Identify which cell holds the provided text, then report its (X, Y) central coordinate. 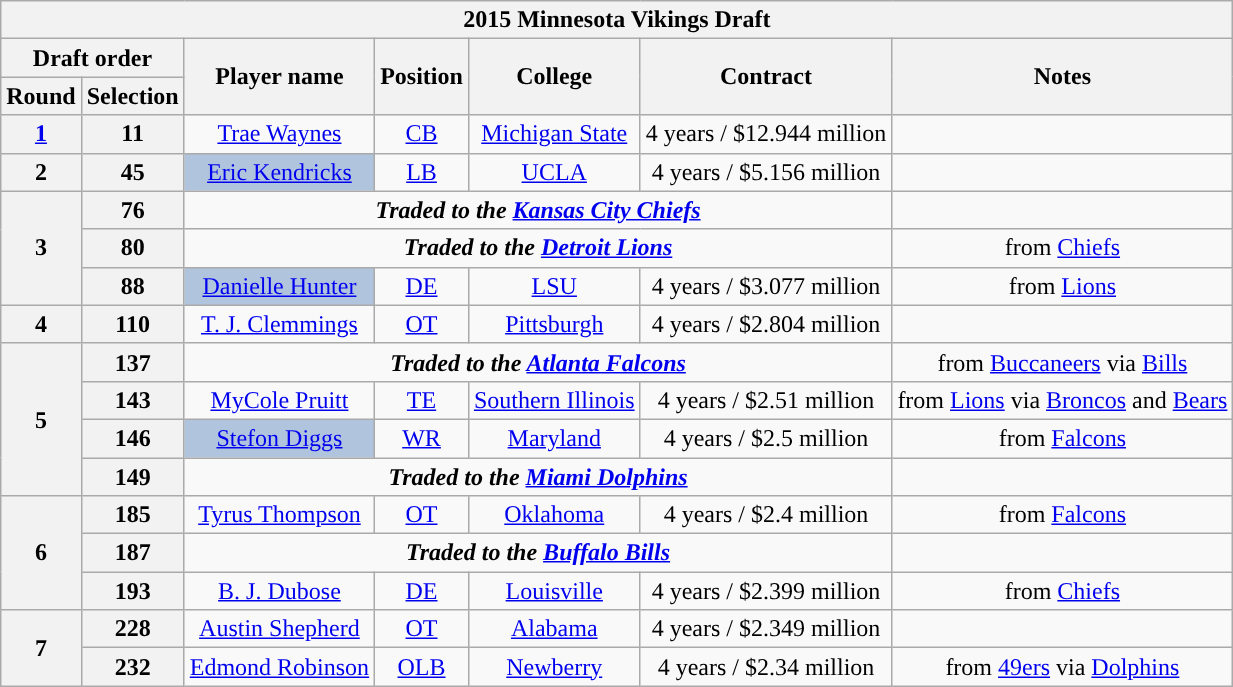
4 years / $2.5 million (766, 438)
187 (132, 553)
146 (132, 438)
LSU (554, 286)
B. J. Dubose (279, 591)
Notes (1062, 77)
Newberry (554, 667)
Eric Kendricks (279, 172)
WR (422, 438)
from Lions via Broncos and Bears (1062, 400)
Edmond Robinson (279, 667)
Austin Shepherd (279, 629)
CB (422, 134)
149 (132, 477)
6 (41, 553)
College (554, 77)
228 (132, 629)
LB (422, 172)
45 (132, 172)
Michigan State (554, 134)
UCLA (554, 172)
232 (132, 667)
TE (422, 400)
4 years / $2.399 million (766, 591)
Draft order (92, 58)
5 (41, 419)
Player name (279, 77)
4 years / $2.4 million (766, 515)
Traded to the Miami Dolphins (538, 477)
185 (132, 515)
4 years / $2.51 million (766, 400)
Maryland (554, 438)
Trae Waynes (279, 134)
from Buccaneers via Bills (1062, 362)
Traded to the Atlanta Falcons (538, 362)
2015 Minnesota Vikings Draft (617, 20)
Alabama (554, 629)
Round (41, 96)
3 (41, 248)
2 (41, 172)
Tyrus Thompson (279, 515)
Stefon Diggs (279, 438)
88 (132, 286)
Louisville (554, 591)
1 (41, 134)
Danielle Hunter (279, 286)
Traded to the Kansas City Chiefs (538, 210)
MyCole Pruitt (279, 400)
Position (422, 77)
Contract (766, 77)
4 years / $3.077 million (766, 286)
from Lions (1062, 286)
Selection (132, 96)
193 (132, 591)
4 (41, 324)
110 (132, 324)
143 (132, 400)
4 years / $2.349 million (766, 629)
4 years / $2.804 million (766, 324)
76 (132, 210)
Pittsburgh (554, 324)
from 49ers via Dolphins (1062, 667)
80 (132, 248)
OLB (422, 667)
Southern Illinois (554, 400)
Traded to the Buffalo Bills (538, 553)
4 years / $5.156 million (766, 172)
7 (41, 648)
Oklahoma (554, 515)
T. J. Clemmings (279, 324)
4 years / $12.944 million (766, 134)
4 years / $2.34 million (766, 667)
11 (132, 134)
137 (132, 362)
Traded to the Detroit Lions (538, 248)
